Extract the [X, Y] coordinate from the center of the cell holding the provided text.  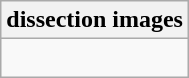
dissection images [95, 20]
